Return the [x, y] coordinate for the center point of the cell that contains the specified text.  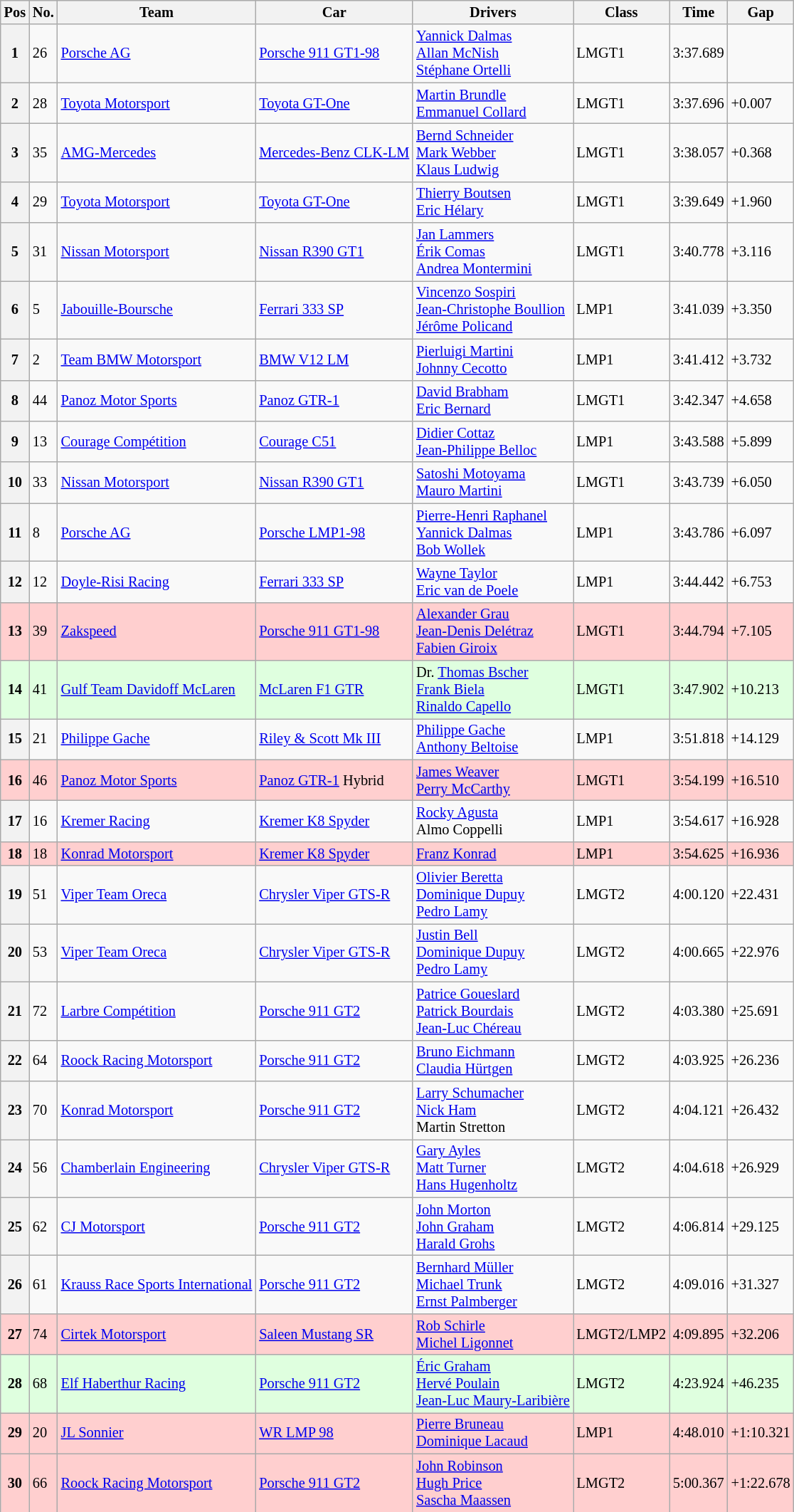
+16.928 [761, 821]
3:44.794 [699, 631]
Martin Brundle Emmanuel Collard [492, 103]
4:03.925 [699, 1061]
4:00.665 [699, 952]
+3.732 [761, 359]
+7.105 [761, 631]
+3.116 [761, 252]
3:39.649 [699, 202]
Thierry Boutsen Eric Hélary [492, 202]
3 [15, 152]
+6.097 [761, 532]
Jabouille-Boursche [157, 310]
+46.235 [761, 1384]
3:37.696 [699, 103]
3:43.786 [699, 532]
15 [15, 739]
Larry Schumacher Nick Ham Martin Stretton [492, 1110]
Patrice Goueslard Patrick Bourdais Jean-Luc Chéreau [492, 1011]
+31.327 [761, 1284]
1 [15, 53]
WR LMP 98 [334, 1433]
Gary Ayles Matt Turner Hans Hugenholtz [492, 1168]
22 [15, 1061]
46 [43, 780]
72 [43, 1011]
James Weaver Perry McCarthy [492, 780]
Franz Konrad [492, 854]
3:54.199 [699, 780]
3:42.347 [699, 401]
Panoz GTR-1 Hybrid [334, 780]
Team [157, 12]
Rob Schirle Michel Ligonnet [492, 1334]
AMG-Mercedes [157, 152]
3:41.412 [699, 359]
Dr. Thomas Bscher Frank Biela Rinaldo Capello [492, 690]
Pos [15, 12]
3:47.902 [699, 690]
JL Sonnier [157, 1433]
4:48.010 [699, 1433]
3:51.818 [699, 739]
4:09.016 [699, 1284]
Elf Haberthur Racing [157, 1384]
Courage Compétition [157, 441]
Saleen Mustang SR [334, 1334]
+26.929 [761, 1168]
25 [15, 1227]
Philippe Gache [157, 739]
+22.431 [761, 895]
3:37.689 [699, 53]
Gap [761, 12]
Didier Cottaz Jean-Philippe Belloc [492, 441]
5:00.367 [699, 1483]
53 [43, 952]
7 [15, 359]
19 [15, 895]
4:04.618 [699, 1168]
39 [43, 631]
3:54.617 [699, 821]
+1.960 [761, 202]
Pierre Bruneau Dominique Lacaud [492, 1433]
Car [334, 12]
64 [43, 1061]
4 [15, 202]
62 [43, 1227]
Yannick Dalmas Allan McNish Stéphane Ortelli [492, 53]
3:41.039 [699, 310]
+0.368 [761, 152]
No. [43, 12]
23 [15, 1110]
+14.129 [761, 739]
David Brabham Eric Bernard [492, 401]
LMGT2/LMP2 [622, 1334]
Larbre Compétition [157, 1011]
+26.432 [761, 1110]
35 [43, 152]
John Robinson Hugh Price Sascha Maassen [492, 1483]
Pierre-Henri Raphanel Yannick Dalmas Bob Wollek [492, 532]
3:43.739 [699, 483]
31 [43, 252]
+29.125 [761, 1227]
+10.213 [761, 690]
John Morton John Graham Harald Grohs [492, 1227]
Pierluigi Martini Johnny Cecotto [492, 359]
Olivier Beretta Dominique Dupuy Pedro Lamy [492, 895]
+25.691 [761, 1011]
Courage C51 [334, 441]
Alexander Grau Jean-Denis Delétraz Fabien Giroix [492, 631]
McLaren F1 GTR [334, 690]
33 [43, 483]
CJ Motorsport [157, 1227]
BMW V12 LM [334, 359]
17 [15, 821]
Class [622, 12]
Justin Bell Dominique Dupuy Pedro Lamy [492, 952]
51 [43, 895]
+4.658 [761, 401]
Éric Graham Hervé Poulain Jean-Luc Maury-Laribière [492, 1384]
+6.050 [761, 483]
4:09.895 [699, 1334]
Gulf Team Davidoff McLaren [157, 690]
14 [15, 690]
11 [15, 532]
Bernhard Müller Michael Trunk Ernst Palmberger [492, 1284]
+22.976 [761, 952]
Time [699, 12]
Bruno Eichmann Claudia Hürtgen [492, 1061]
+1:22.678 [761, 1483]
Riley & Scott Mk III [334, 739]
Satoshi Motoyama Mauro Martini [492, 483]
68 [43, 1384]
Philippe Gache Anthony Beltoise [492, 739]
Kremer Racing [157, 821]
+6.753 [761, 582]
+1:10.321 [761, 1433]
Drivers [492, 12]
4:00.120 [699, 895]
Vincenzo Sospiri Jean-Christophe Boullion Jérôme Policand [492, 310]
3:40.778 [699, 252]
3:54.625 [699, 854]
3:43.588 [699, 441]
+5.899 [761, 441]
+16.510 [761, 780]
Mercedes-Benz CLK-LM [334, 152]
Doyle-Risi Racing [157, 582]
4:06.814 [699, 1227]
Cirtek Motorsport [157, 1334]
Chamberlain Engineering [157, 1168]
Jan Lammers Érik Comas Andrea Montermini [492, 252]
66 [43, 1483]
3:38.057 [699, 152]
61 [43, 1284]
+26.236 [761, 1061]
Zakspeed [157, 631]
3:44.442 [699, 582]
10 [15, 483]
24 [15, 1168]
Team BMW Motorsport [157, 359]
Rocky Agusta Almo Coppelli [492, 821]
74 [43, 1334]
6 [15, 310]
Porsche LMP1-98 [334, 532]
+32.206 [761, 1334]
Bernd Schneider Mark Webber Klaus Ludwig [492, 152]
4:04.121 [699, 1110]
44 [43, 401]
27 [15, 1334]
30 [15, 1483]
+16.936 [761, 854]
4:03.380 [699, 1011]
9 [15, 441]
+3.350 [761, 310]
+0.007 [761, 103]
41 [43, 690]
70 [43, 1110]
Krauss Race Sports International [157, 1284]
4:23.924 [699, 1384]
56 [43, 1168]
Wayne Taylor Eric van de Poele [492, 582]
Panoz GTR-1 [334, 401]
